Provide the [x, y] coordinate of the cell's center where the given text is located.  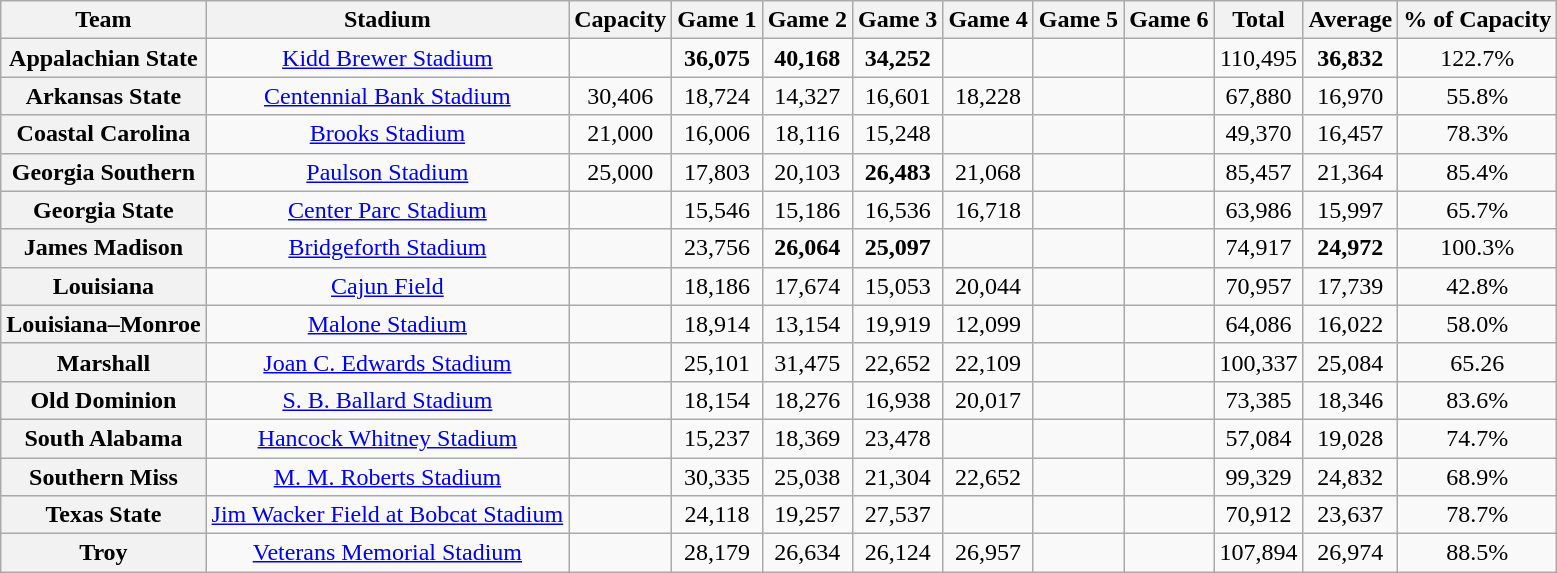
18,369 [807, 438]
25,084 [1350, 362]
26,124 [897, 553]
12,099 [988, 324]
99,329 [1258, 477]
18,154 [717, 400]
Joan C. Edwards Stadium [388, 362]
23,478 [897, 438]
15,053 [897, 286]
21,068 [988, 172]
Louisiana [104, 286]
James Madison [104, 248]
25,101 [717, 362]
Game 1 [717, 20]
Paulson Stadium [388, 172]
16,536 [897, 210]
31,475 [807, 362]
Cajun Field [388, 286]
16,970 [1350, 96]
Arkansas State [104, 96]
Stadium [388, 20]
Malone Stadium [388, 324]
18,116 [807, 134]
26,974 [1350, 553]
Game 6 [1169, 20]
24,972 [1350, 248]
85.4% [1478, 172]
Coastal Carolina [104, 134]
Appalachian State [104, 58]
24,832 [1350, 477]
65.7% [1478, 210]
18,228 [988, 96]
19,028 [1350, 438]
Game 4 [988, 20]
21,304 [897, 477]
67,880 [1258, 96]
South Alabama [104, 438]
40,168 [807, 58]
Game 3 [897, 20]
58.0% [1478, 324]
Centennial Bank Stadium [388, 96]
73,385 [1258, 400]
26,064 [807, 248]
70,912 [1258, 515]
78.7% [1478, 515]
18,724 [717, 96]
16,938 [897, 400]
Troy [104, 553]
15,186 [807, 210]
Average [1350, 20]
14,327 [807, 96]
Jim Wacker Field at Bobcat Stadium [388, 515]
70,957 [1258, 286]
26,483 [897, 172]
Game 2 [807, 20]
S. B. Ballard Stadium [388, 400]
18,276 [807, 400]
Southern Miss [104, 477]
20,044 [988, 286]
Louisiana–Monroe [104, 324]
15,997 [1350, 210]
25,000 [620, 172]
15,248 [897, 134]
25,097 [897, 248]
74,917 [1258, 248]
24,118 [717, 515]
107,894 [1258, 553]
55.8% [1478, 96]
26,634 [807, 553]
15,237 [717, 438]
Georgia Southern [104, 172]
Center Parc Stadium [388, 210]
20,017 [988, 400]
122.7% [1478, 58]
49,370 [1258, 134]
Kidd Brewer Stadium [388, 58]
Team [104, 20]
Texas State [104, 515]
16,457 [1350, 134]
68.9% [1478, 477]
Game 5 [1078, 20]
74.7% [1478, 438]
15,546 [717, 210]
63,986 [1258, 210]
42.8% [1478, 286]
Total [1258, 20]
85,457 [1258, 172]
% of Capacity [1478, 20]
28,179 [717, 553]
22,109 [988, 362]
Brooks Stadium [388, 134]
M. M. Roberts Stadium [388, 477]
21,364 [1350, 172]
Old Dominion [104, 400]
57,084 [1258, 438]
78.3% [1478, 134]
Marshall [104, 362]
30,335 [717, 477]
18,914 [717, 324]
25,038 [807, 477]
Hancock Whitney Stadium [388, 438]
Capacity [620, 20]
18,186 [717, 286]
65.26 [1478, 362]
16,718 [988, 210]
17,739 [1350, 286]
34,252 [897, 58]
18,346 [1350, 400]
21,000 [620, 134]
36,075 [717, 58]
88.5% [1478, 553]
Bridgeforth Stadium [388, 248]
16,601 [897, 96]
36,832 [1350, 58]
17,803 [717, 172]
26,957 [988, 553]
23,756 [717, 248]
100.3% [1478, 248]
Georgia State [104, 210]
13,154 [807, 324]
19,257 [807, 515]
Veterans Memorial Stadium [388, 553]
64,086 [1258, 324]
19,919 [897, 324]
17,674 [807, 286]
110,495 [1258, 58]
16,006 [717, 134]
83.6% [1478, 400]
16,022 [1350, 324]
27,537 [897, 515]
20,103 [807, 172]
100,337 [1258, 362]
30,406 [620, 96]
23,637 [1350, 515]
